Output the [X, Y] coordinate of the center of the cell containing the given text.  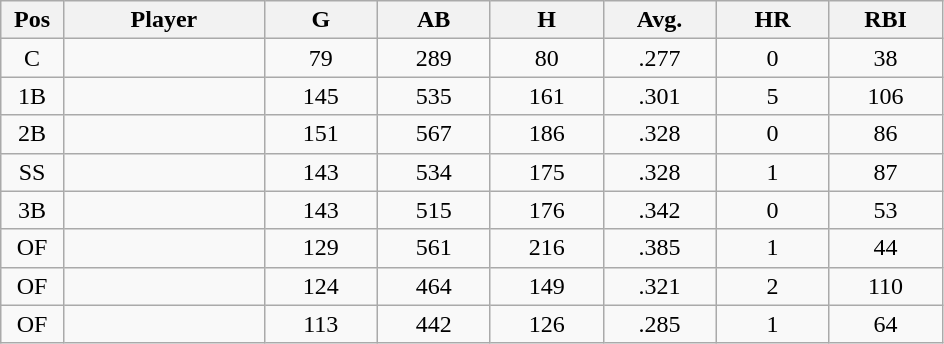
126 [546, 324]
110 [886, 286]
64 [886, 324]
Player [164, 20]
535 [434, 96]
5 [772, 96]
113 [320, 324]
289 [434, 58]
176 [546, 210]
44 [886, 248]
53 [886, 210]
H [546, 20]
129 [320, 248]
38 [886, 58]
3B [32, 210]
.342 [660, 210]
79 [320, 58]
87 [886, 172]
.321 [660, 286]
2 [772, 286]
1B [32, 96]
G [320, 20]
567 [434, 134]
161 [546, 96]
464 [434, 286]
124 [320, 286]
.301 [660, 96]
80 [546, 58]
149 [546, 286]
86 [886, 134]
AB [434, 20]
515 [434, 210]
151 [320, 134]
106 [886, 96]
.277 [660, 58]
Pos [32, 20]
442 [434, 324]
SS [32, 172]
C [32, 58]
.385 [660, 248]
RBI [886, 20]
186 [546, 134]
HR [772, 20]
534 [434, 172]
.285 [660, 324]
145 [320, 96]
216 [546, 248]
2B [32, 134]
561 [434, 248]
175 [546, 172]
Avg. [660, 20]
